Extract the [X, Y] coordinate from the center of the cell holding the provided text.  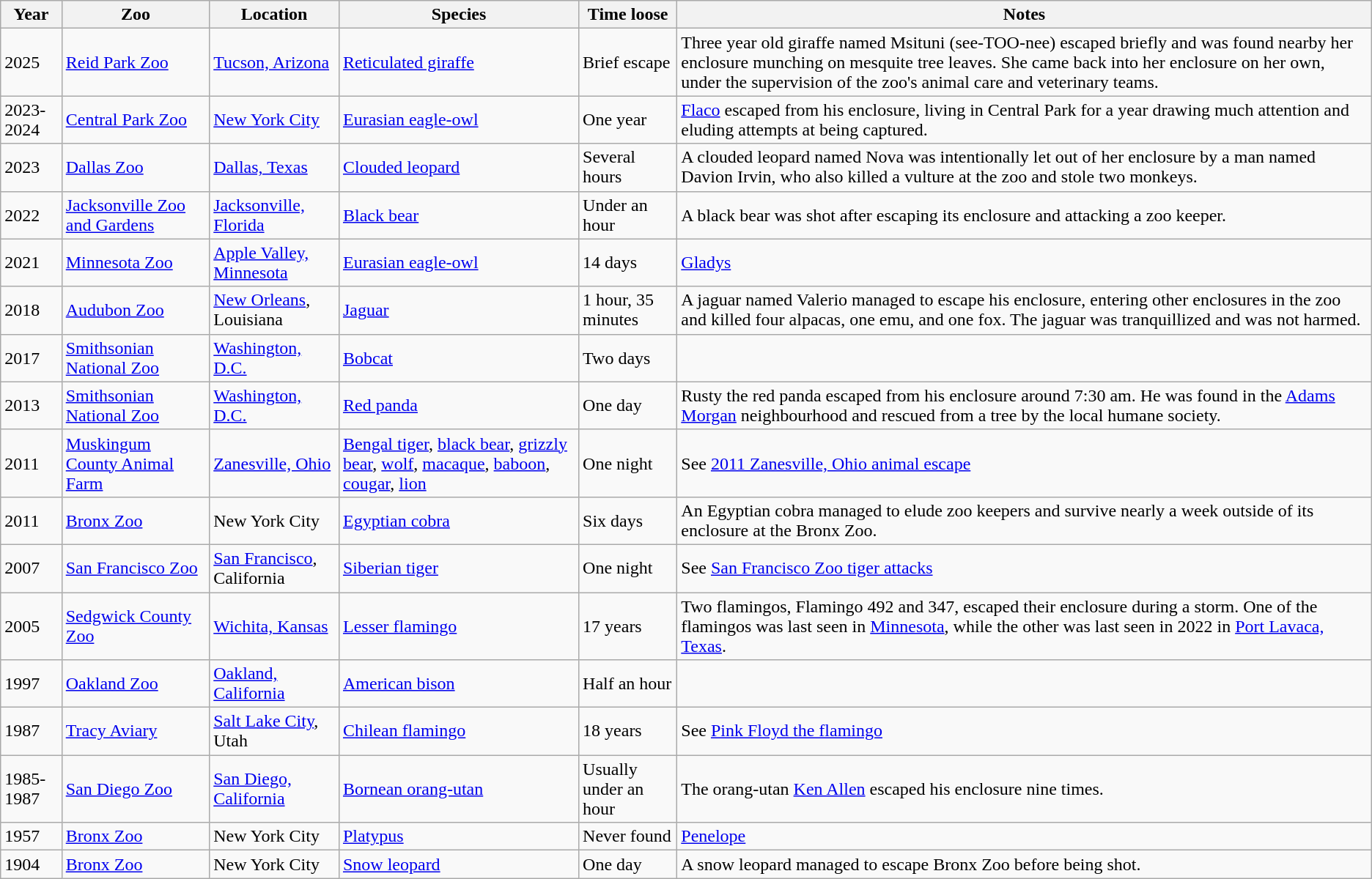
Jaguar [459, 311]
Under an hour [628, 215]
Gladys [1025, 262]
1985-1987 [31, 789]
Central Park Zoo [136, 120]
Jacksonville Zoo and Gardens [136, 215]
2023 [31, 167]
Zoo [136, 15]
The orang-utan Ken Allen escaped his enclosure nine times. [1025, 789]
Two days [628, 357]
2022 [31, 215]
Bobcat [459, 357]
Salt Lake City, Utah [274, 731]
Snow leopard [459, 864]
Tracy Aviary [136, 731]
1 hour, 35 minutes [628, 311]
Location [274, 15]
Siberian tiger [459, 568]
1957 [31, 837]
Sedgwick County Zoo [136, 626]
A snow leopard managed to escape Bronx Zoo before being shot. [1025, 864]
18 years [628, 731]
2007 [31, 568]
San Francisco, California [274, 568]
Audubon Zoo [136, 311]
Clouded leopard [459, 167]
Species [459, 15]
Oakland, California [274, 684]
Reid Park Zoo [136, 62]
1997 [31, 684]
A black bear was shot after escaping its enclosure and attacking a zoo keeper. [1025, 215]
Bengal tiger, black bear, grizzly bear, wolf, macaque, baboon, cougar, lion [459, 463]
Bornean orang-utan [459, 789]
Muskingum County Animal Farm [136, 463]
2005 [31, 626]
Half an hour [628, 684]
Platypus [459, 837]
Chilean flamingo [459, 731]
Zanesville, Ohio [274, 463]
See Pink Floyd the flamingo [1025, 731]
Black bear [459, 215]
Tucson, Arizona [274, 62]
Apple Valley, Minnesota [274, 262]
2025 [31, 62]
Lesser flamingo [459, 626]
14 days [628, 262]
One year [628, 120]
Six days [628, 520]
Never found [628, 837]
Several hours [628, 167]
1987 [31, 731]
An Egyptian cobra managed to elude zoo keepers and survive nearly a week outside of its enclosure at the Bronx Zoo. [1025, 520]
See 2011 Zanesville, Ohio animal escape [1025, 463]
Egyptian cobra [459, 520]
San Francisco Zoo [136, 568]
Dallas, Texas [274, 167]
2017 [31, 357]
American bison [459, 684]
San Diego, California [274, 789]
1904 [31, 864]
2018 [31, 311]
San Diego Zoo [136, 789]
Flaco escaped from his enclosure, living in Central Park for a year drawing much attention and eluding attempts at being captured. [1025, 120]
Minnesota Zoo [136, 262]
Red panda [459, 406]
Dallas Zoo [136, 167]
Jacksonville, Florida [274, 215]
Year [31, 15]
Notes [1025, 15]
See San Francisco Zoo tiger attacks [1025, 568]
Wichita, Kansas [274, 626]
Reticulated giraffe [459, 62]
Penelope [1025, 837]
Time loose [628, 15]
2013 [31, 406]
17 years [628, 626]
2023-2024 [31, 120]
New Orleans, Louisiana [274, 311]
Usually under an hour [628, 789]
Oakland Zoo [136, 684]
Brief escape [628, 62]
2021 [31, 262]
